Find where the given text appears and provide that cell's center as (x, y) coordinate. 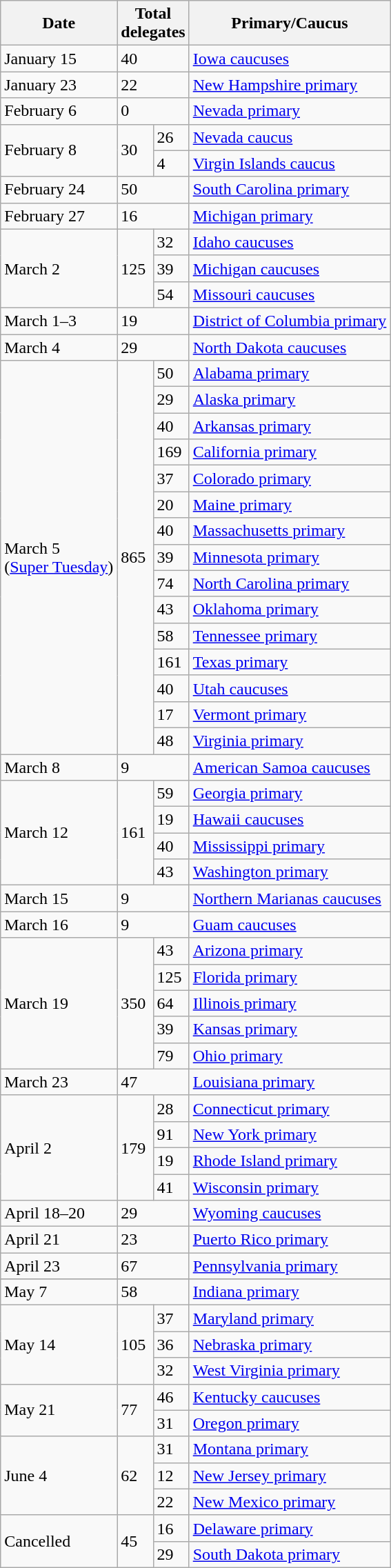
Virginia primary (290, 741)
April 21 (59, 1240)
64 (171, 1003)
17 (171, 714)
Minnesota primary (290, 557)
Kansas primary (290, 1029)
77 (135, 1410)
91 (171, 1134)
March 19 (59, 1003)
May 14 (59, 1345)
West Virginia primary (290, 1371)
Northern Marianas caucuses (290, 898)
350 (135, 1003)
January 23 (59, 85)
New York primary (290, 1134)
District of Columbia primary (290, 321)
South Dakota primary (290, 1554)
28 (171, 1108)
Mississippi primary (290, 846)
Nebraska primary (290, 1345)
March 12 (59, 833)
54 (171, 294)
Maine primary (290, 505)
Delaware primary (290, 1528)
March 1–3 (59, 321)
Michigan caucuses (290, 268)
February 24 (59, 190)
Maryland primary (290, 1318)
67 (153, 1266)
Wyoming caucuses (290, 1214)
0 (153, 111)
Idaho caucuses (290, 242)
Kentucky caucuses (290, 1397)
Arizona primary (290, 951)
62 (135, 1476)
Puerto Rico primary (290, 1240)
179 (135, 1147)
Date (59, 23)
47 (153, 1082)
Arkansas primary (290, 426)
4 (171, 163)
23 (153, 1240)
865 (135, 557)
March 15 (59, 898)
Connecticut primary (290, 1108)
Cancelled (59, 1541)
Iowa caucuses (290, 59)
45 (135, 1541)
Nevada primary (290, 111)
Alabama primary (290, 374)
48 (171, 741)
North Carolina primary (290, 583)
February 27 (59, 216)
Oregon primary (290, 1423)
169 (171, 452)
Ohio primary (290, 1056)
Virgin Islands caucus (290, 163)
46 (171, 1397)
March 23 (59, 1082)
Vermont primary (290, 714)
Indiana primary (290, 1292)
Tennessee primary (290, 636)
American Samoa caucuses (290, 767)
Illinois primary (290, 1003)
April 18–20 (59, 1214)
New Mexico primary (290, 1502)
41 (171, 1187)
Colorado primary (290, 479)
Wisconsin primary (290, 1187)
California primary (290, 452)
North Dakota caucuses (290, 347)
April 2 (59, 1147)
March 2 (59, 268)
March 4 (59, 347)
105 (135, 1345)
Texas primary (290, 662)
January 15 (59, 59)
20 (171, 505)
March 16 (59, 925)
36 (171, 1345)
74 (171, 583)
26 (171, 137)
Georgia primary (290, 794)
Oklahoma primary (290, 610)
May 7 (59, 1292)
Massachusetts primary (290, 531)
Alaska primary (290, 400)
South Carolina primary (290, 190)
Michigan primary (290, 216)
30 (135, 150)
Montana primary (290, 1449)
Pennsylvania primary (290, 1266)
12 (171, 1476)
Missouri caucuses (290, 294)
Guam caucuses (290, 925)
March 8 (59, 767)
March 5(Super Tuesday) (59, 557)
New Hampshire primary (290, 85)
Utah caucuses (290, 688)
Primary/Caucus (290, 23)
February 6 (59, 111)
May 21 (59, 1410)
June 4 (59, 1476)
Hawaii caucuses (290, 820)
February 8 (59, 150)
Rhode Island primary (290, 1160)
Washington primary (290, 872)
Totaldelegates (153, 23)
Nevada caucus (290, 137)
New Jersey primary (290, 1476)
59 (171, 794)
Louisiana primary (290, 1082)
April 23 (59, 1266)
Florida primary (290, 977)
79 (171, 1056)
